Determine the [X, Y] coordinate at the center of the cell enclosing the given text.  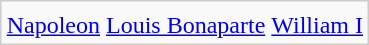
William I [318, 25]
Napoleon [53, 25]
Louis Bonaparte [186, 25]
